Provide the [X, Y] coordinate of the cell's center where the given text is located.  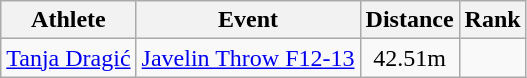
Event [248, 20]
Rank [492, 20]
Athlete [68, 20]
Tanja Dragić [68, 58]
Javelin Throw F12-13 [248, 58]
42.51m [410, 58]
Distance [410, 20]
